Find where the given text appears and provide that cell's center as [x, y] coordinate. 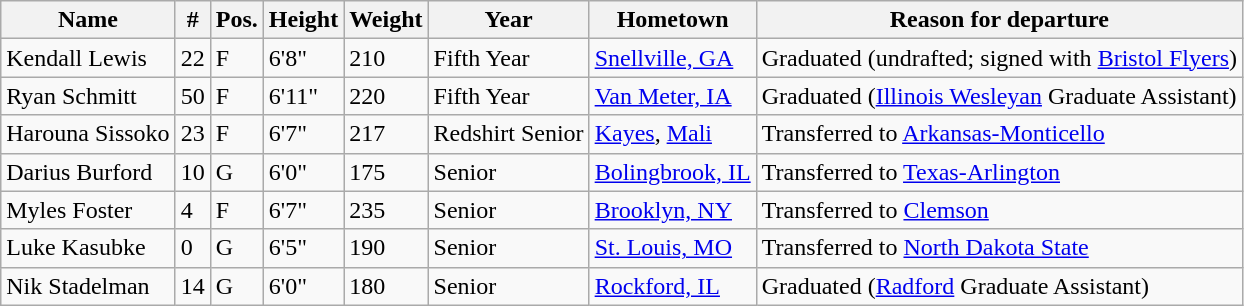
St. Louis, MO [672, 248]
Graduated (Radford Graduate Assistant) [999, 286]
Graduated (Illinois Wesleyan Graduate Assistant) [999, 96]
Transferred to Texas-Arlington [999, 172]
Bolingbrook, IL [672, 172]
50 [192, 96]
175 [386, 172]
# [192, 20]
Rockford, IL [672, 286]
Graduated (undrafted; signed with Bristol Flyers) [999, 58]
235 [386, 210]
Weight [386, 20]
Redshirt Senior [508, 134]
6'11" [303, 96]
4 [192, 210]
Brooklyn, NY [672, 210]
Harouna Sissoko [88, 134]
Pos. [236, 20]
0 [192, 248]
Transferred to Arkansas-Monticello [999, 134]
Ryan Schmitt [88, 96]
14 [192, 286]
10 [192, 172]
Height [303, 20]
6'8" [303, 58]
Luke Kasubke [88, 248]
190 [386, 248]
217 [386, 134]
Hometown [672, 20]
Reason for departure [999, 20]
6'5" [303, 248]
Snellville, GA [672, 58]
Name [88, 20]
220 [386, 96]
Nik Stadelman [88, 286]
Transferred to Clemson [999, 210]
22 [192, 58]
Year [508, 20]
23 [192, 134]
Kendall Lewis [88, 58]
Myles Foster [88, 210]
Kayes, Mali [672, 134]
180 [386, 286]
Transferred to North Dakota State [999, 248]
Van Meter, IA [672, 96]
210 [386, 58]
Darius Burford [88, 172]
